Detect which cell encompasses the target text, then output its (X, Y) center coordinate. 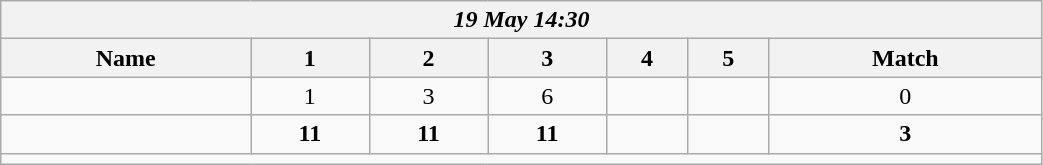
Match (906, 58)
19 May 14:30 (522, 20)
Name (126, 58)
4 (648, 58)
5 (728, 58)
0 (906, 96)
2 (428, 58)
6 (548, 96)
